From the cell containing the given text, extract its center point as [x, y] coordinate. 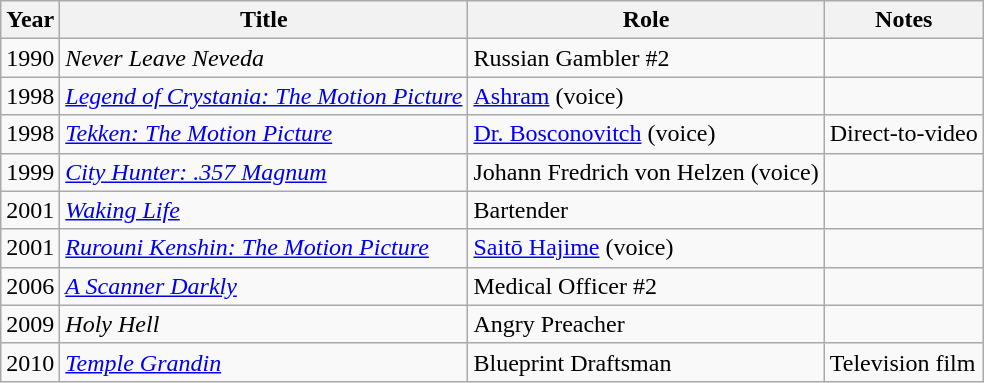
Dr. Bosconovitch (voice) [646, 134]
Ashram (voice) [646, 96]
Tekken: The Motion Picture [264, 134]
Notes [904, 20]
2010 [30, 362]
Holy Hell [264, 324]
Waking Life [264, 210]
Direct-to-video [904, 134]
Russian Gambler #2 [646, 58]
Role [646, 20]
Johann Fredrich von Helzen (voice) [646, 172]
Saitō Hajime (voice) [646, 248]
Rurouni Kenshin: The Motion Picture [264, 248]
A Scanner Darkly [264, 286]
2009 [30, 324]
Title [264, 20]
City Hunter: .357 Magnum [264, 172]
Medical Officer #2 [646, 286]
Legend of Crystania: The Motion Picture [264, 96]
Year [30, 20]
1999 [30, 172]
Never Leave Neveda [264, 58]
Bartender [646, 210]
Television film [904, 362]
Blueprint Draftsman [646, 362]
Temple Grandin [264, 362]
1990 [30, 58]
2006 [30, 286]
Angry Preacher [646, 324]
